Search for the cell housing the specified text and yield its [X, Y] center coordinate. 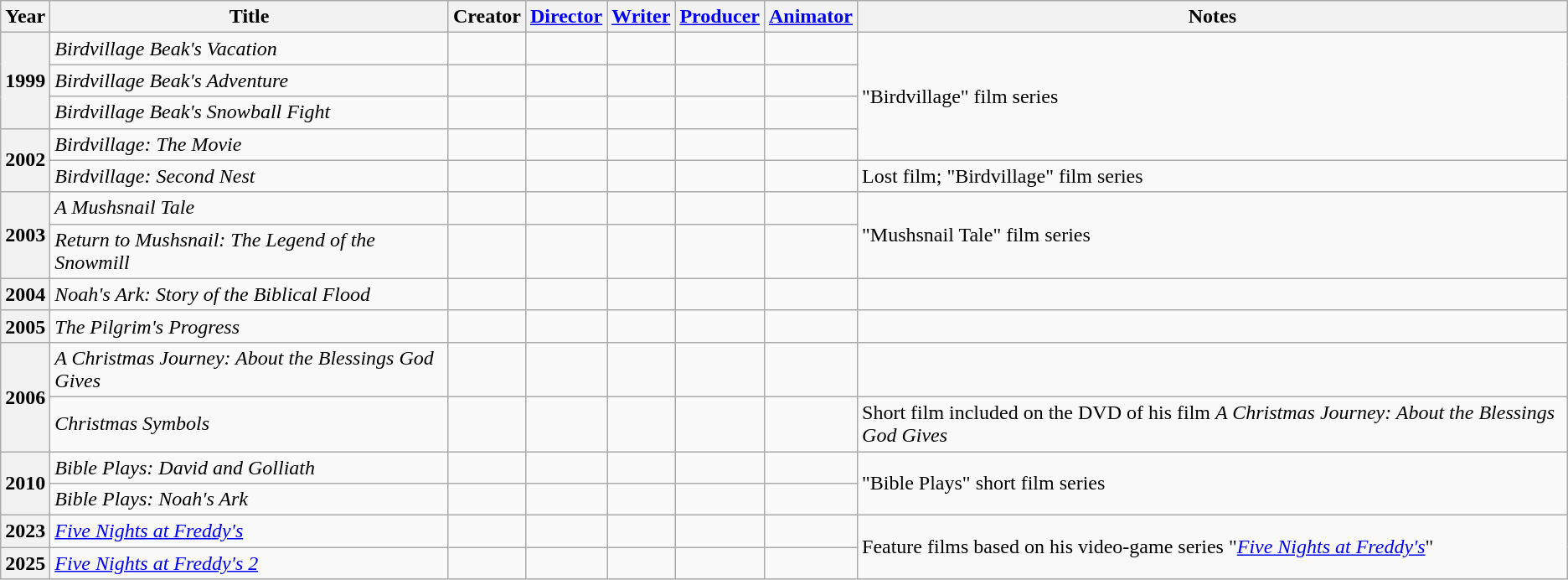
"Mushsnail Tale" film series [1213, 235]
Birdvillage Beak's Vacation [250, 49]
Birdvillage Beak's Snowball Fight [250, 112]
Creator [487, 17]
Bible Plays: David and Golliath [250, 467]
The Pilgrim's Progress [250, 326]
2003 [25, 235]
2002 [25, 160]
Christmas Symbols [250, 424]
1999 [25, 80]
Birdvillage: Second Nest [250, 176]
A Mushsnail Tale [250, 208]
2005 [25, 326]
Short film included on the DVD of his film A Christmas Journey: About the Blessings God Gives [1213, 424]
Title [250, 17]
A Christmas Journey: About the Blessings God Gives [250, 369]
"Birdvillage" film series [1213, 96]
Birdvillage Beak's Adventure [250, 80]
Birdvillage: The Movie [250, 144]
Writer [642, 17]
Noah's Ark: Story of the Biblical Flood [250, 294]
2023 [25, 531]
Year [25, 17]
Five Nights at Freddy's 2 [250, 563]
Animator [811, 17]
2010 [25, 483]
Lost film; "Birdvillage" film series [1213, 176]
2025 [25, 563]
Producer [720, 17]
Five Nights at Freddy's [250, 531]
"Bible Plays" short film series [1213, 483]
Director [566, 17]
2006 [25, 396]
Notes [1213, 17]
Feature films based on his video-game series "Five Nights at Freddy's" [1213, 547]
Bible Plays: Noah's Ark [250, 500]
Return to Mushsnail: The Legend of the Snowmill [250, 251]
2004 [25, 294]
